Detect which cell encompasses the target text, then output its [x, y] center coordinate. 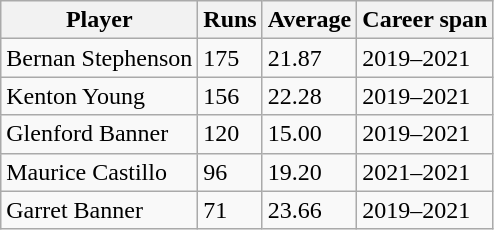
120 [230, 134]
Kenton Young [100, 96]
96 [230, 172]
15.00 [310, 134]
Bernan Stephenson [100, 58]
22.28 [310, 96]
Runs [230, 20]
Career span [425, 20]
Glenford Banner [100, 134]
21.87 [310, 58]
156 [230, 96]
Player [100, 20]
2021–2021 [425, 172]
71 [230, 210]
19.20 [310, 172]
Average [310, 20]
23.66 [310, 210]
175 [230, 58]
Maurice Castillo [100, 172]
Garret Banner [100, 210]
